Identify which cell holds the provided text, then report its (x, y) central coordinate. 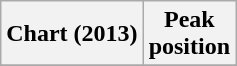
Chart (2013) (72, 34)
Peak position (189, 34)
